Output the (X, Y) coordinate of the center of the cell containing the given text.  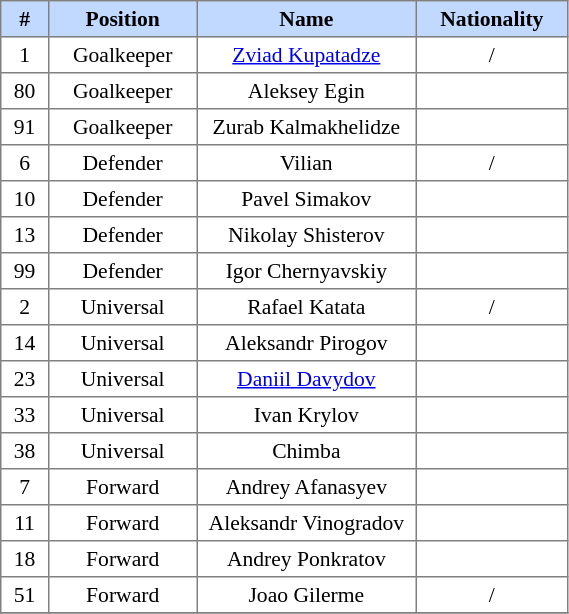
Aleksandr Pirogov (306, 343)
Aleksey Egin (306, 91)
Aleksandr Vinogradov (306, 523)
7 (25, 487)
Pavel Simakov (306, 199)
80 (25, 91)
Andrey Afanasyev (306, 487)
51 (25, 595)
# (25, 19)
38 (25, 451)
23 (25, 379)
99 (25, 271)
Chimba (306, 451)
1 (25, 55)
Igor Chernyavskiy (306, 271)
2 (25, 307)
Andrey Ponkratov (306, 559)
33 (25, 415)
Daniil Davydov (306, 379)
91 (25, 127)
Name (306, 19)
13 (25, 235)
11 (25, 523)
Rafael Katata (306, 307)
Zviad Kupatadze (306, 55)
Nikolay Shisterov (306, 235)
18 (25, 559)
Nationality (492, 19)
Position (122, 19)
14 (25, 343)
10 (25, 199)
6 (25, 163)
Vilian (306, 163)
Zurab Kalmakhelidze (306, 127)
Joao Gilerme (306, 595)
Ivan Krylov (306, 415)
